Provide the [X, Y] coordinate of the cell's center where the given text is located.  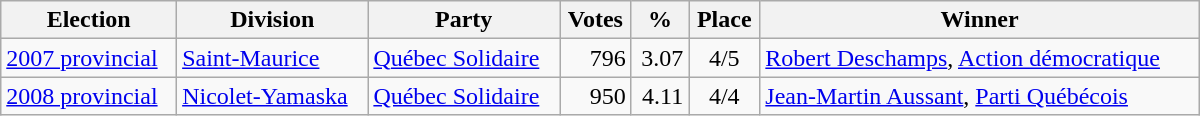
Nicolet-Yamaska [272, 96]
Place [724, 20]
Saint-Maurice [272, 58]
% [660, 20]
3.07 [660, 58]
Division [272, 20]
Winner [980, 20]
Votes [596, 20]
Election [89, 20]
950 [596, 96]
2008 provincial [89, 96]
4.11 [660, 96]
Jean-Martin Aussant, Parti Québécois [980, 96]
Party [464, 20]
2007 provincial [89, 58]
Robert Deschamps, Action démocratique [980, 58]
796 [596, 58]
4/5 [724, 58]
4/4 [724, 96]
